For the text-containing cell, return its midpoint in [X, Y] coordinate format. 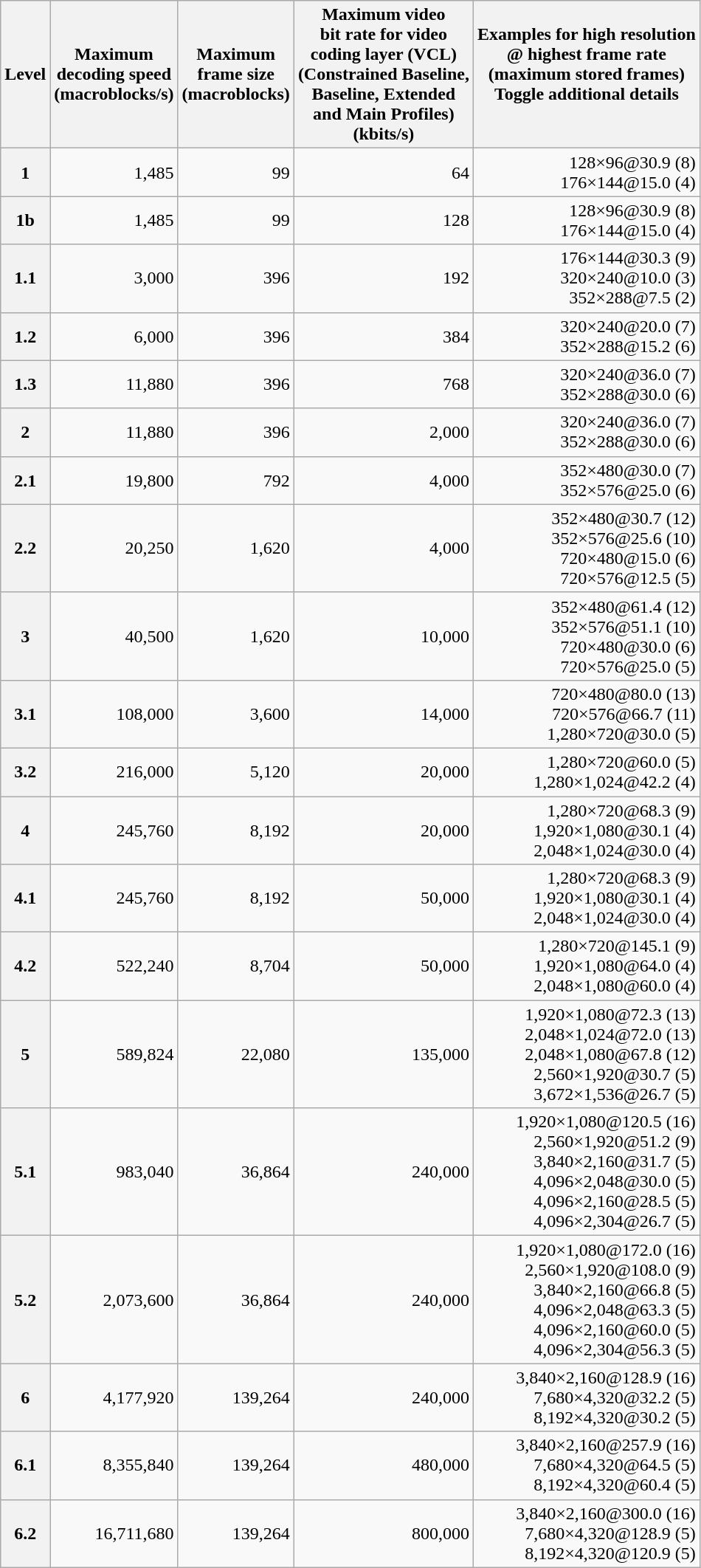
10,000 [384, 636]
6 [25, 1397]
64 [384, 173]
1.3 [25, 384]
480,000 [384, 1465]
135,000 [384, 1054]
Level [25, 75]
6.1 [25, 1465]
8,355,840 [114, 1465]
Maximum videobit rate for videocoding layer (VCL) (Constrained Baseline,Baseline, Extendedand Main Profiles)(kbits/s) [384, 75]
3,840×2,160@257.9 (16)7,680×4,320@64.5 (5)8,192×4,320@60.4 (5) [586, 1465]
5,120 [236, 772]
1,920×1,080@120.5 (16)2,560×1,920@51.2 (9)3,840×2,160@31.7 (5)4,096×2,048@30.0 (5)4,096×2,160@28.5 (5)4,096×2,304@26.7 (5) [586, 1172]
792 [236, 480]
2,073,600 [114, 1299]
5.1 [25, 1172]
22,080 [236, 1054]
5 [25, 1054]
2.1 [25, 480]
3 [25, 636]
3.2 [25, 772]
3,000 [114, 278]
176×144@30.3 (9)320×240@10.0 (3)352×288@7.5 (2) [586, 278]
1.2 [25, 337]
2.2 [25, 548]
216,000 [114, 772]
5.2 [25, 1299]
1b [25, 220]
20,250 [114, 548]
19,800 [114, 480]
2 [25, 433]
720×480@80.0 (13)720×576@66.7 (11)1,280×720@30.0 (5) [586, 714]
320×240@20.0 (7)352×288@15.2 (6) [586, 337]
2,000 [384, 433]
4.2 [25, 966]
3,840×2,160@128.9 (16)7,680×4,320@32.2 (5)8,192×4,320@30.2 (5) [586, 1397]
14,000 [384, 714]
16,711,680 [114, 1533]
128 [384, 220]
3,840×2,160@300.0 (16)7,680×4,320@128.9 (5)8,192×4,320@120.9 (5) [586, 1533]
352×480@61.4 (12)352×576@51.1 (10)720×480@30.0 (6)720×576@25.0 (5) [586, 636]
4 [25, 830]
1,280×720@60.0 (5)1,280×1,024@42.2 (4) [586, 772]
1,920×1,080@172.0 (16)2,560×1,920@108.0 (9)3,840×2,160@66.8 (5)4,096×2,048@63.3 (5)4,096×2,160@60.0 (5)4,096×2,304@56.3 (5) [586, 1299]
1 [25, 173]
352×480@30.0 (7)352×576@25.0 (6) [586, 480]
983,040 [114, 1172]
589,824 [114, 1054]
1,920×1,080@72.3 (13)2,048×1,024@72.0 (13)2,048×1,080@67.8 (12)2,560×1,920@30.7 (5)3,672×1,536@26.7 (5) [586, 1054]
800,000 [384, 1533]
1.1 [25, 278]
1,280×720@145.1 (9)1,920×1,080@64.0 (4)2,048×1,080@60.0 (4) [586, 966]
Examples for high resolution@ highest frame rate(maximum stored frames) Toggle additional details [586, 75]
384 [384, 337]
6,000 [114, 337]
3.1 [25, 714]
4.1 [25, 898]
8,704 [236, 966]
3,600 [236, 714]
Maximumdecoding speed(macroblocks/s) [114, 75]
108,000 [114, 714]
768 [384, 384]
4,177,920 [114, 1397]
522,240 [114, 966]
352×480@30.7 (12)352×576@25.6 (10)720×480@15.0 (6)720×576@12.5 (5) [586, 548]
40,500 [114, 636]
192 [384, 278]
6.2 [25, 1533]
Maximumframe size(macroblocks) [236, 75]
